Return (X, Y) of the center of cell containing provided text 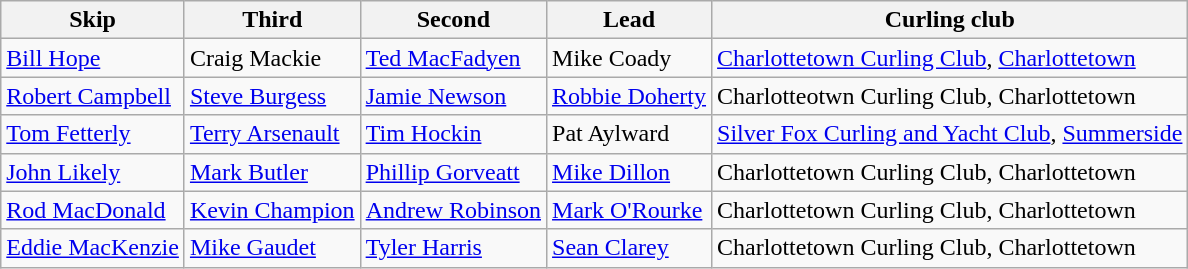
Phillip Gorveatt (453, 172)
Mark O'Rourke (630, 210)
Mark Butler (272, 172)
Charlotteotwn Curling Club, Charlottetown (950, 96)
Tyler Harris (453, 248)
Third (272, 20)
Skip (93, 20)
Steve Burgess (272, 96)
Tom Fetterly (93, 134)
Terry Arsenault (272, 134)
Andrew Robinson (453, 210)
Kevin Champion (272, 210)
Mike Dillon (630, 172)
Jamie Newson (453, 96)
Craig Mackie (272, 58)
Second (453, 20)
Silver Fox Curling and Yacht Club, Summerside (950, 134)
Sean Clarey (630, 248)
John Likely (93, 172)
Curling club (950, 20)
Robert Campbell (93, 96)
Mike Coady (630, 58)
Ted MacFadyen (453, 58)
Bill Hope (93, 58)
Robbie Doherty (630, 96)
Tim Hockin (453, 134)
Lead (630, 20)
Rod MacDonald (93, 210)
Pat Aylward (630, 134)
Eddie MacKenzie (93, 248)
Mike Gaudet (272, 248)
